Locate the cell with the specified text and output its [x, y] center coordinate. 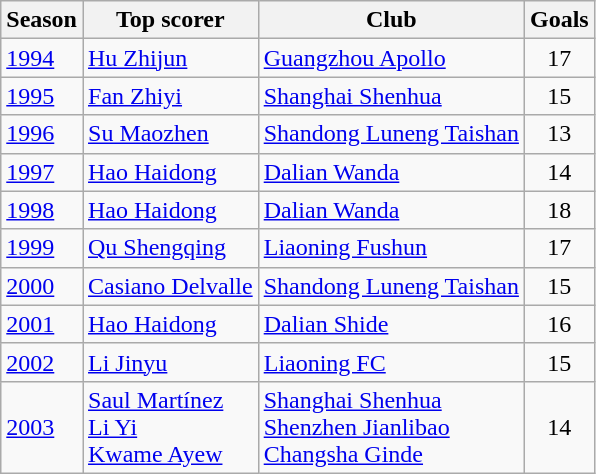
1997 [42, 172]
Dalian Shide [391, 324]
Hu Zhijun [170, 58]
1994 [42, 58]
Goals [559, 20]
1996 [42, 134]
Top scorer [170, 20]
18 [559, 210]
Su Maozhen [170, 134]
2002 [42, 362]
Casiano Delvalle [170, 286]
Li Jinyu [170, 362]
1995 [42, 96]
Liaoning FC [391, 362]
Fan Zhiyi [170, 96]
Qu Shengqing [170, 248]
Saul Martínez Li Yi Kwame Ayew [170, 427]
1999 [42, 248]
2001 [42, 324]
Liaoning Fushun [391, 248]
16 [559, 324]
13 [559, 134]
1998 [42, 210]
2003 [42, 427]
Club [391, 20]
Guangzhou Apollo [391, 58]
Season [42, 20]
2000 [42, 286]
Shanghai Shenhua Shenzhen Jianlibao Changsha Ginde [391, 427]
Shanghai Shenhua [391, 96]
